Pinpoint the cell where the given text exists, returning its [X, Y] midpoint coordinate. 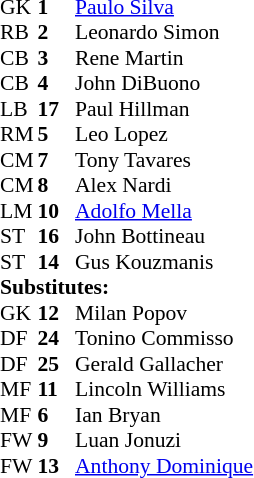
17 [57, 109]
3 [57, 58]
4 [57, 83]
John Bottineau [164, 237]
Alex Nardi [164, 185]
LB [19, 109]
Gus Kouzmanis [164, 262]
Leonardo Simon [164, 33]
Rene Martin [164, 58]
Substitutes: [126, 287]
11 [57, 389]
Milan Popov [164, 313]
Tonino Commisso [164, 339]
GK [19, 313]
7 [57, 160]
5 [57, 135]
Gerald Gallacher [164, 364]
Paul Hillman [164, 109]
8 [57, 185]
Luan Jonuzi [164, 441]
LM [19, 211]
Leo Lopez [164, 135]
Adolfo Mella [164, 211]
John DiBuono [164, 83]
24 [57, 339]
12 [57, 313]
10 [57, 211]
RM [19, 135]
6 [57, 415]
2 [57, 33]
14 [57, 262]
Lincoln Williams [164, 389]
25 [57, 364]
FW [19, 441]
16 [57, 237]
Tony Tavares [164, 160]
9 [57, 441]
Ian Bryan [164, 415]
RB [19, 33]
